Pinpoint the cell where the given text exists, returning its [x, y] midpoint coordinate. 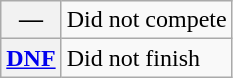
— [31, 20]
Did not compete [146, 20]
Did not finish [146, 58]
DNF [31, 58]
